Identify which cell holds the provided text, then report its (X, Y) central coordinate. 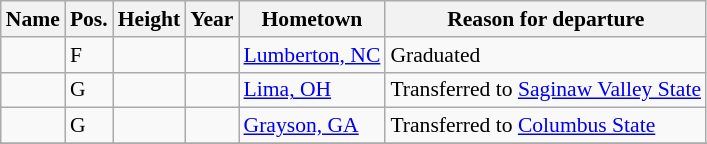
Reason for departure (546, 19)
Grayson, GA (312, 126)
Name (33, 19)
Transferred to Saginaw Valley State (546, 90)
Lumberton, NC (312, 55)
Transferred to Columbus State (546, 126)
Lima, OH (312, 90)
Height (149, 19)
Graduated (546, 55)
F (89, 55)
Year (212, 19)
Hometown (312, 19)
Pos. (89, 19)
